Detect which cell encompasses the target text, then output its [X, Y] center coordinate. 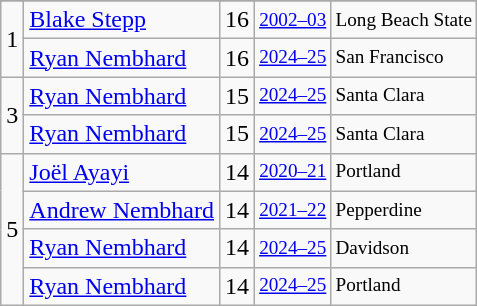
5 [12, 229]
2002–03 [293, 20]
San Francisco [404, 58]
Joël Ayayi [122, 172]
2020–21 [293, 172]
3 [12, 115]
1 [12, 39]
Blake Stepp [122, 20]
Pepperdine [404, 210]
2021–22 [293, 210]
Long Beach State [404, 20]
Andrew Nembhard [122, 210]
Davidson [404, 248]
